Find where the given text appears and provide that cell's center as (x, y) coordinate. 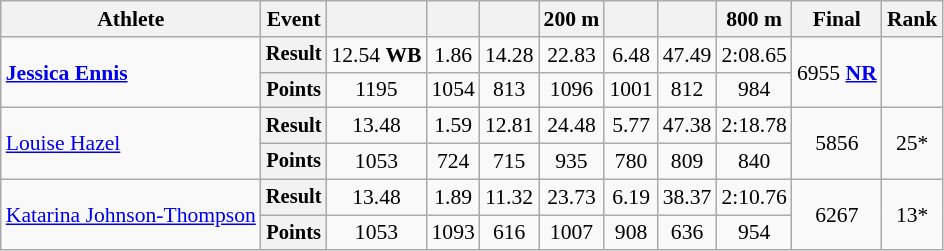
200 m (572, 19)
908 (630, 233)
11.32 (510, 197)
1093 (454, 233)
780 (630, 162)
2:08.65 (754, 55)
6.48 (630, 55)
1.59 (454, 126)
Katarina Johnson-Thompson (131, 214)
1195 (376, 90)
5856 (837, 144)
Rank (912, 19)
Louise Hazel (131, 144)
23.73 (572, 197)
954 (754, 233)
800 m (754, 19)
6.19 (630, 197)
12.81 (510, 126)
12.54 WB (376, 55)
809 (688, 162)
47.49 (688, 55)
1096 (572, 90)
1.86 (454, 55)
1001 (630, 90)
14.28 (510, 55)
935 (572, 162)
6955 NR (837, 72)
813 (510, 90)
812 (688, 90)
Jessica Ennis (131, 72)
840 (754, 162)
1054 (454, 90)
2:18.78 (754, 126)
13* (912, 214)
1007 (572, 233)
Final (837, 19)
984 (754, 90)
25* (912, 144)
22.83 (572, 55)
Event (294, 19)
47.38 (688, 126)
6267 (837, 214)
616 (510, 233)
5.77 (630, 126)
Athlete (131, 19)
1.89 (454, 197)
636 (688, 233)
38.37 (688, 197)
2:10.76 (754, 197)
715 (510, 162)
724 (454, 162)
24.48 (572, 126)
